From the cell containing the given text, extract its center point as (x, y) coordinate. 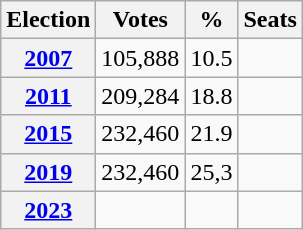
21.9 (212, 134)
25,3 (212, 172)
Election (48, 20)
2019 (48, 172)
% (212, 20)
18.8 (212, 96)
Seats (270, 20)
209,284 (140, 96)
105,888 (140, 58)
2023 (48, 210)
2015 (48, 134)
2007 (48, 58)
2011 (48, 96)
10.5 (212, 58)
Votes (140, 20)
